Return (x, y) of the center of cell containing provided text 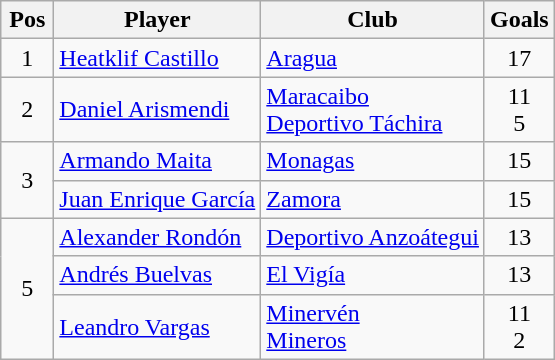
Pos (28, 20)
Player (158, 20)
17 (519, 58)
Aragua (373, 58)
Goals (519, 20)
Leandro Vargas (158, 326)
5 (28, 288)
Club (373, 20)
3 (28, 180)
1 (28, 58)
2 (28, 110)
MinervénMineros (373, 326)
Andrés Buelvas (158, 275)
Zamora (373, 199)
Monagas (373, 161)
Alexander Rondón (158, 237)
El Vigía (373, 275)
Heatklif Castillo (158, 58)
MaracaiboDeportivo Táchira (373, 110)
115 (519, 110)
Deportivo Anzoátegui (373, 237)
Armando Maita (158, 161)
Daniel Arismendi (158, 110)
Juan Enrique García (158, 199)
112 (519, 326)
